Pinpoint the cell where the given text exists, returning its (x, y) midpoint coordinate. 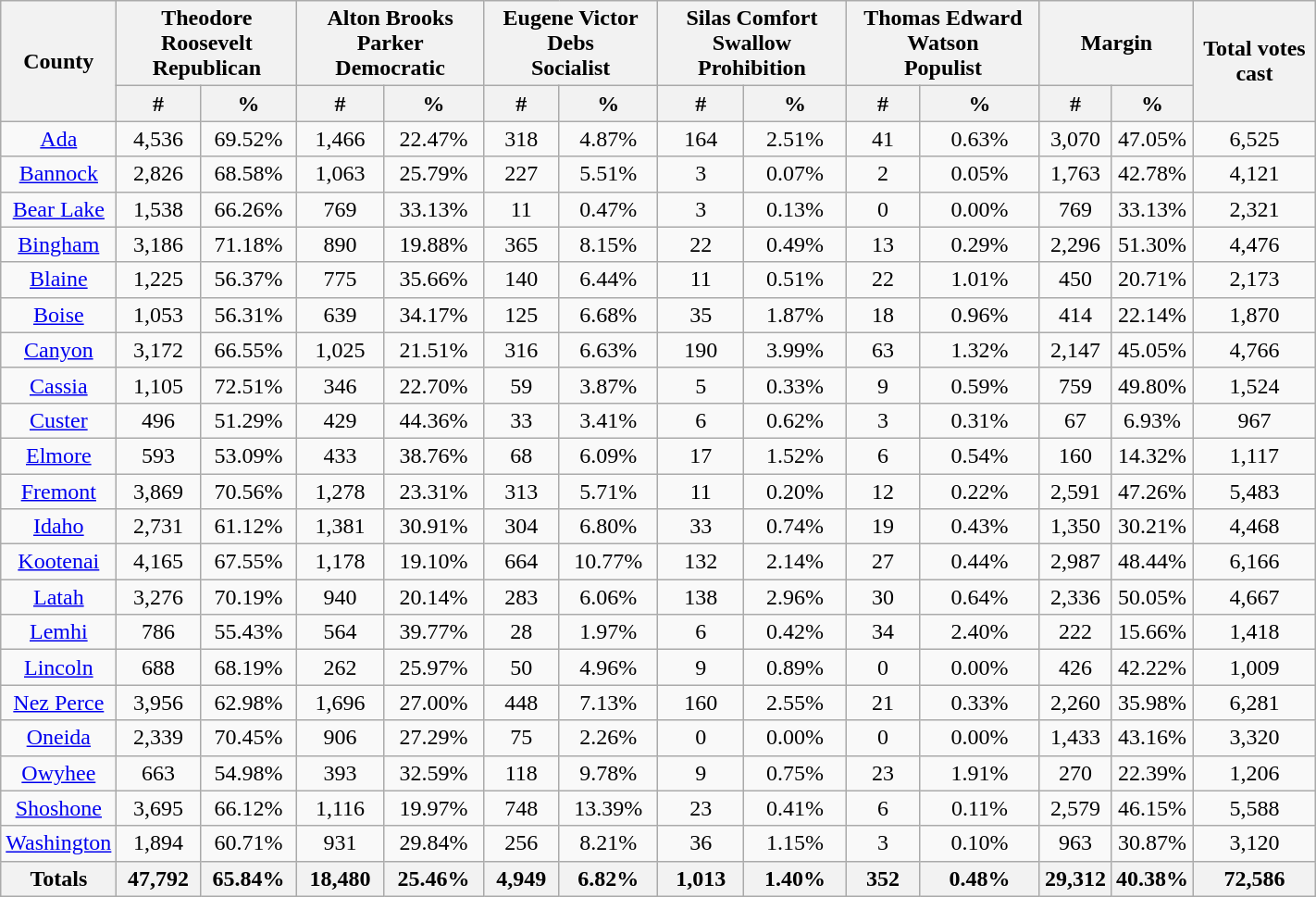
Thomas Edward WatsonPopulist (942, 44)
75 (521, 738)
448 (521, 703)
6.06% (609, 597)
1,538 (158, 209)
6.44% (609, 280)
963 (1075, 843)
3,172 (158, 350)
22.14% (1153, 315)
50.05% (1153, 597)
6.63% (609, 350)
1.01% (980, 280)
Totals (59, 878)
6,281 (1255, 703)
2.14% (795, 562)
0.31% (980, 420)
70.56% (248, 492)
1.15% (795, 843)
4,667 (1255, 597)
Elmore (59, 455)
0.51% (795, 280)
748 (521, 808)
70.19% (248, 597)
47,792 (158, 878)
0.29% (980, 244)
Margin (1116, 44)
3.41% (609, 420)
1,105 (158, 385)
4,949 (521, 878)
639 (341, 315)
Lincoln (59, 667)
3,956 (158, 703)
47.05% (1153, 139)
29.84% (433, 843)
2,296 (1075, 244)
4,165 (158, 562)
2.40% (980, 632)
Bannock (59, 174)
Idaho (59, 527)
67 (1075, 420)
775 (341, 280)
Canyon (59, 350)
Ada (59, 139)
564 (341, 632)
20.14% (433, 597)
0.96% (980, 315)
1,894 (158, 843)
1,381 (341, 527)
0.62% (795, 420)
3.99% (795, 350)
45.05% (1153, 350)
1,466 (341, 139)
118 (521, 773)
17 (701, 455)
3,120 (1255, 843)
2,987 (1075, 562)
227 (521, 174)
940 (341, 597)
1.52% (795, 455)
2.26% (609, 738)
23.31% (433, 492)
40.38% (1153, 878)
426 (1075, 667)
0.41% (795, 808)
4.96% (609, 667)
60.71% (248, 843)
71.18% (248, 244)
72.51% (248, 385)
140 (521, 280)
2,591 (1075, 492)
1,063 (341, 174)
14.32% (1153, 455)
0.20% (795, 492)
County (59, 61)
786 (158, 632)
12 (883, 492)
41 (883, 139)
0.75% (795, 773)
2,336 (1075, 597)
61.12% (248, 527)
283 (521, 597)
53.09% (248, 455)
2.55% (795, 703)
2,321 (1255, 209)
25.46% (433, 878)
1,524 (1255, 385)
30.87% (1153, 843)
Bear Lake (59, 209)
313 (521, 492)
593 (158, 455)
1,206 (1255, 773)
3,276 (158, 597)
967 (1255, 420)
66.26% (248, 209)
Kootenai (59, 562)
56.31% (248, 315)
19.88% (433, 244)
0.54% (980, 455)
0.42% (795, 632)
27.29% (433, 738)
19.97% (433, 808)
Latah (59, 597)
Nez Perce (59, 703)
Washington (59, 843)
Alton Brooks Parker Democratic (391, 44)
48.44% (1153, 562)
138 (701, 597)
Fremont (59, 492)
67.55% (248, 562)
1,117 (1255, 455)
0.11% (980, 808)
1,225 (158, 280)
3,070 (1075, 139)
8.21% (609, 843)
66.12% (248, 808)
1,178 (341, 562)
4,121 (1255, 174)
6.68% (609, 315)
0.74% (795, 527)
21.51% (433, 350)
21 (883, 703)
30.21% (1153, 527)
2.96% (795, 597)
414 (1075, 315)
65.84% (248, 878)
32.59% (433, 773)
2,260 (1075, 703)
2.51% (795, 139)
6,525 (1255, 139)
63 (883, 350)
0.44% (980, 562)
35.98% (1153, 703)
35.66% (433, 280)
2,826 (158, 174)
4,476 (1255, 244)
Blaine (59, 280)
0.22% (980, 492)
6.09% (609, 455)
0.47% (609, 209)
Bingham (59, 244)
759 (1075, 385)
4.87% (609, 139)
28 (521, 632)
25.79% (433, 174)
304 (521, 527)
0.48% (980, 878)
7.13% (609, 703)
365 (521, 244)
42.22% (1153, 667)
1,350 (1075, 527)
51.30% (1153, 244)
1.97% (609, 632)
62.98% (248, 703)
0.13% (795, 209)
3,695 (158, 808)
4,766 (1255, 350)
34 (883, 632)
66.55% (248, 350)
6,166 (1255, 562)
20.71% (1153, 280)
663 (158, 773)
1,870 (1255, 315)
8.15% (609, 244)
Boise (59, 315)
1,696 (341, 703)
22.70% (433, 385)
46.15% (1153, 808)
0.07% (795, 174)
1,009 (1255, 667)
Cassia (59, 385)
222 (1075, 632)
688 (158, 667)
164 (701, 139)
13 (883, 244)
890 (341, 244)
22.47% (433, 139)
270 (1075, 773)
59 (521, 385)
47.26% (1153, 492)
70.45% (248, 738)
0.89% (795, 667)
Shoshone (59, 808)
393 (341, 773)
30 (883, 597)
27.00% (433, 703)
54.98% (248, 773)
6.82% (609, 878)
68.58% (248, 174)
125 (521, 315)
2,147 (1075, 350)
Lemhi (59, 632)
19 (883, 527)
68 (521, 455)
0.43% (980, 527)
132 (701, 562)
1,013 (701, 878)
69.52% (248, 139)
4,468 (1255, 527)
0.59% (980, 385)
9.78% (609, 773)
0.63% (980, 139)
1,278 (341, 492)
931 (341, 843)
18,480 (341, 878)
68.19% (248, 667)
429 (341, 420)
43.16% (1153, 738)
29,312 (1075, 878)
3,186 (158, 244)
5.71% (609, 492)
Oneida (59, 738)
22.39% (1153, 773)
30.91% (433, 527)
0.10% (980, 843)
Eugene Victor DebsSocialist (570, 44)
3,320 (1255, 738)
190 (701, 350)
10.77% (609, 562)
4,536 (158, 139)
318 (521, 139)
433 (341, 455)
19.10% (433, 562)
34.17% (433, 315)
2,173 (1255, 280)
55.43% (248, 632)
18 (883, 315)
0.49% (795, 244)
Custer (59, 420)
38.76% (433, 455)
352 (883, 878)
346 (341, 385)
1.91% (980, 773)
15.66% (1153, 632)
6.80% (609, 527)
3.87% (609, 385)
5,588 (1255, 808)
50 (521, 667)
72,586 (1255, 878)
1,763 (1075, 174)
39.77% (433, 632)
42.78% (1153, 174)
56.37% (248, 280)
6.93% (1153, 420)
27 (883, 562)
0.64% (980, 597)
2,731 (158, 527)
13.39% (609, 808)
1,025 (341, 350)
44.36% (433, 420)
5 (701, 385)
496 (158, 420)
1,053 (158, 315)
Owyhee (59, 773)
2,579 (1075, 808)
0.05% (980, 174)
5,483 (1255, 492)
1,418 (1255, 632)
Theodore RooseveltRepublican (207, 44)
262 (341, 667)
450 (1075, 280)
36 (701, 843)
1,116 (341, 808)
2 (883, 174)
51.29% (248, 420)
1.40% (795, 878)
664 (521, 562)
5.51% (609, 174)
1.87% (795, 315)
906 (341, 738)
1,433 (1075, 738)
316 (521, 350)
25.97% (433, 667)
2,339 (158, 738)
3,869 (158, 492)
Silas Comfort SwallowProhibition (752, 44)
Total votes cast (1255, 61)
35 (701, 315)
1.32% (980, 350)
49.80% (1153, 385)
256 (521, 843)
